Determine the (X, Y) coordinate at the center of the cell enclosing the given text.  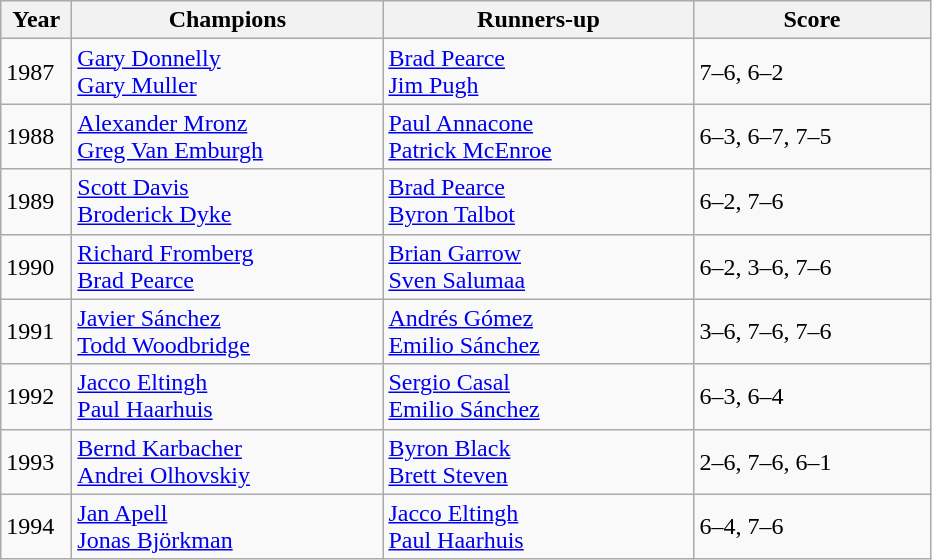
Jan Apell Jonas Björkman (228, 526)
Brian Garrow Sven Salumaa (538, 266)
Bernd Karbacher Andrei Olhovskiy (228, 462)
6–3, 6–7, 7–5 (812, 136)
Paul Annacone Patrick McEnroe (538, 136)
1994 (36, 526)
1987 (36, 72)
Byron Black Brett Steven (538, 462)
Javier Sánchez Todd Woodbridge (228, 332)
3–6, 7–6, 7–6 (812, 332)
Champions (228, 20)
Score (812, 20)
1989 (36, 202)
1991 (36, 332)
1992 (36, 396)
Runners-up (538, 20)
Sergio Casal Emilio Sánchez (538, 396)
Alexander Mronz Greg Van Emburgh (228, 136)
Scott Davis Broderick Dyke (228, 202)
1990 (36, 266)
Year (36, 20)
2–6, 7–6, 6–1 (812, 462)
Brad Pearce Byron Talbot (538, 202)
6–3, 6–4 (812, 396)
Andrés Gómez Emilio Sánchez (538, 332)
6–4, 7–6 (812, 526)
7–6, 6–2 (812, 72)
1993 (36, 462)
Richard Fromberg Brad Pearce (228, 266)
1988 (36, 136)
Brad Pearce Jim Pugh (538, 72)
6–2, 7–6 (812, 202)
Gary Donnelly Gary Muller (228, 72)
6–2, 3–6, 7–6 (812, 266)
